Scan for the cell matching the given text and deliver its [x, y] coordinate at center. 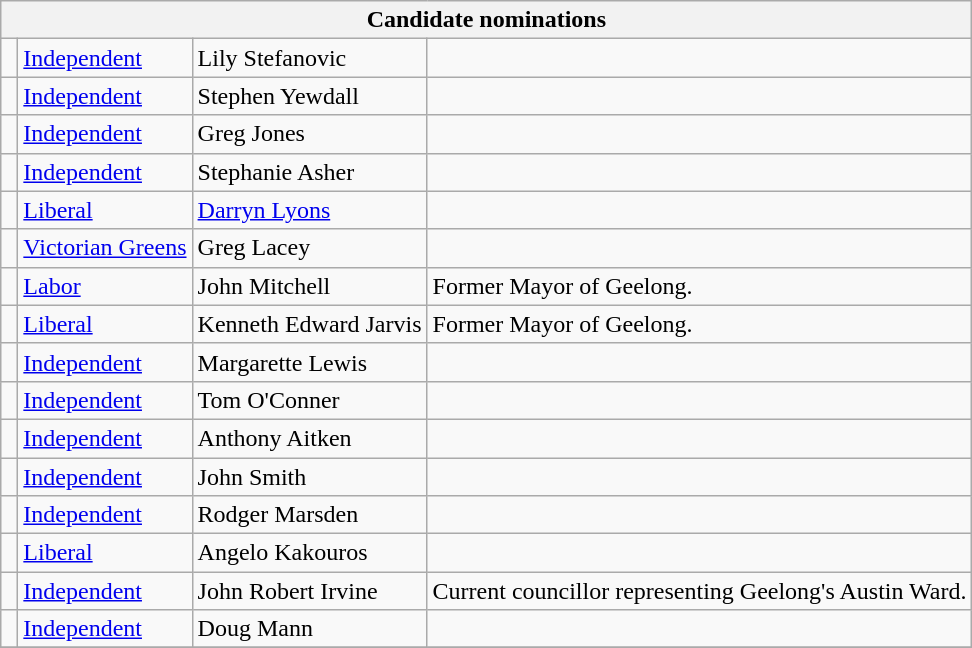
Victorian Greens [105, 248]
Anthony Aitken [310, 438]
John Smith [310, 477]
Candidate nominations [486, 20]
Labor [105, 286]
John Mitchell [310, 286]
Current councillor representing Geelong's Austin Ward. [700, 591]
Greg Lacey [310, 248]
Tom O'Conner [310, 400]
Angelo Kakouros [310, 553]
John Robert Irvine [310, 591]
Rodger Marsden [310, 515]
Lily Stefanovic [310, 58]
Kenneth Edward Jarvis [310, 324]
Doug Mann [310, 629]
Margarette Lewis [310, 362]
Greg Jones [310, 134]
Stephen Yewdall [310, 96]
Darryn Lyons [310, 210]
Stephanie Asher [310, 172]
